Output the [X, Y] coordinate of the center of the cell containing the given text.  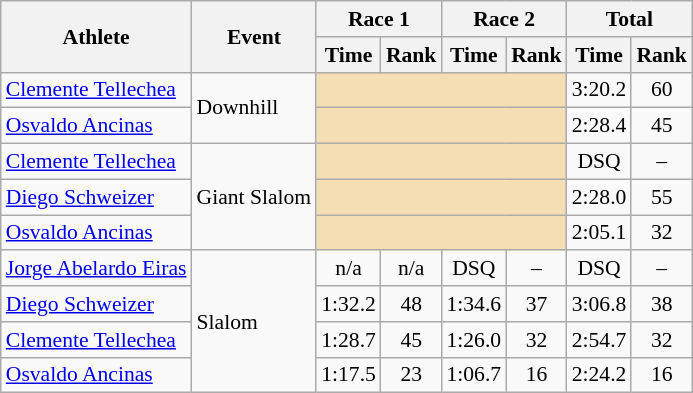
1:32.2 [348, 304]
Giant Slalom [254, 198]
2:54.7 [600, 340]
55 [662, 197]
Downhill [254, 108]
1:34.6 [474, 304]
2:28.4 [600, 126]
1:06.7 [474, 375]
23 [412, 375]
1:28.7 [348, 340]
38 [662, 304]
Race 2 [504, 19]
48 [412, 304]
2:28.0 [600, 197]
Total [630, 19]
2:05.1 [600, 233]
Race 1 [378, 19]
1:17.5 [348, 375]
3:20.2 [600, 90]
3:06.8 [600, 304]
Slalom [254, 322]
Jorge Abelardo Eiras [96, 269]
Athlete [96, 36]
2:24.2 [600, 375]
1:26.0 [474, 340]
37 [536, 304]
Event [254, 36]
60 [662, 90]
